Pinpoint the cell where the given text exists, returning its (X, Y) midpoint coordinate. 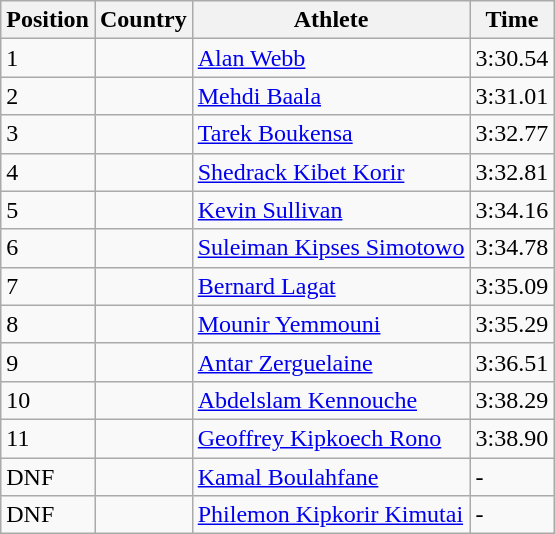
3:34.78 (512, 248)
Athlete (331, 20)
Mehdi Baala (331, 96)
2 (48, 96)
Shedrack Kibet Korir (331, 172)
Geoffrey Kipkoech Rono (331, 438)
Suleiman Kipses Simotowo (331, 248)
3 (48, 134)
7 (48, 286)
3:31.01 (512, 96)
9 (48, 362)
Mounir Yemmouni (331, 324)
Kamal Boulahfane (331, 477)
11 (48, 438)
3:30.54 (512, 58)
3:35.09 (512, 286)
1 (48, 58)
3:32.77 (512, 134)
Bernard Lagat (331, 286)
3:32.81 (512, 172)
Kevin Sullivan (331, 210)
6 (48, 248)
3:35.29 (512, 324)
Philemon Kipkorir Kimutai (331, 515)
3:38.90 (512, 438)
8 (48, 324)
Alan Webb (331, 58)
Country (143, 20)
Tarek Boukensa (331, 134)
3:36.51 (512, 362)
Abdelslam Kennouche (331, 400)
Antar Zerguelaine (331, 362)
3:38.29 (512, 400)
Position (48, 20)
4 (48, 172)
10 (48, 400)
Time (512, 20)
5 (48, 210)
3:34.16 (512, 210)
